Pinpoint the cell where the given text exists, returning its [x, y] midpoint coordinate. 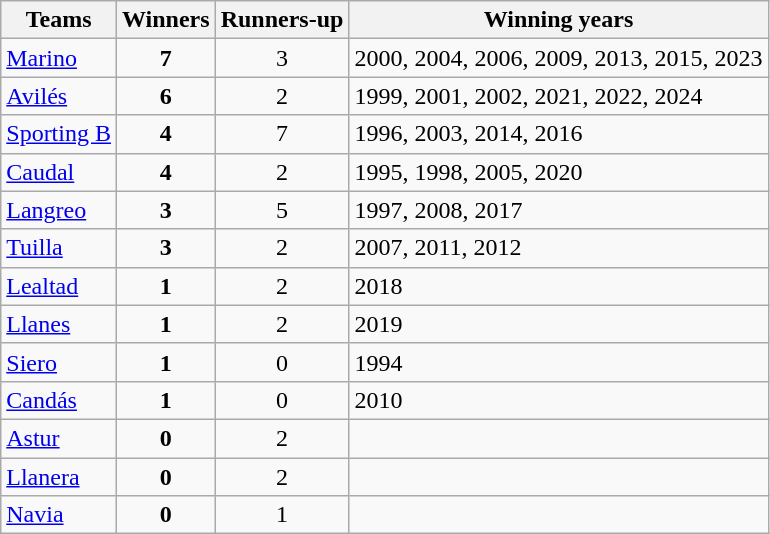
1997, 2008, 2017 [558, 210]
Candás [59, 400]
1995, 1998, 2005, 2020 [558, 172]
Tuilla [59, 248]
2000, 2004, 2006, 2009, 2013, 2015, 2023 [558, 58]
1994 [558, 362]
Teams [59, 20]
Lealtad [59, 286]
Llanera [59, 477]
6 [166, 96]
2010 [558, 400]
Winning years [558, 20]
2007, 2011, 2012 [558, 248]
Llanes [59, 324]
2019 [558, 324]
Langreo [59, 210]
Siero [59, 362]
Marino [59, 58]
Navia [59, 515]
Winners [166, 20]
5 [282, 210]
Sporting B [59, 134]
Astur [59, 438]
Runners-up [282, 20]
1999, 2001, 2002, 2021, 2022, 2024 [558, 96]
1996, 2003, 2014, 2016 [558, 134]
2018 [558, 286]
Avilés [59, 96]
Caudal [59, 172]
